Find where the given text appears and provide that cell's center as [x, y] coordinate. 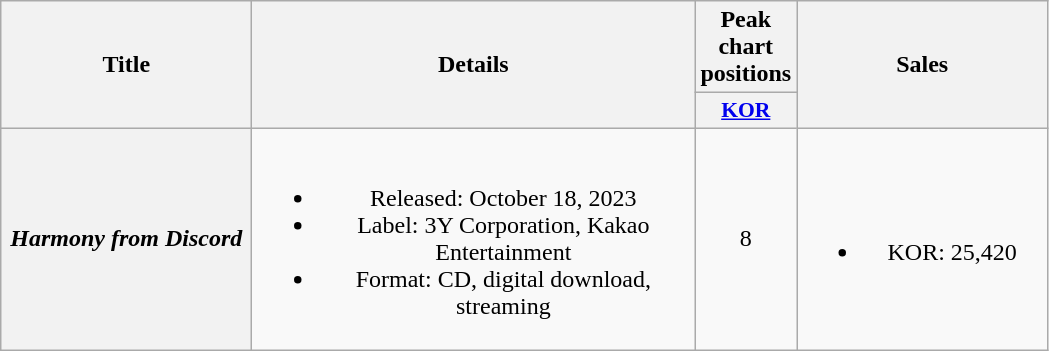
Sales [922, 65]
Title [126, 65]
Peak chart positions [746, 47]
KOR [746, 111]
Released: October 18, 2023Label: 3Y Corporation, Kakao EntertainmentFormat: CD, digital download, streaming [474, 238]
Harmony from Discord [126, 238]
Details [474, 65]
KOR: 25,420 [922, 238]
8 [746, 238]
